For the text-containing cell, return its midpoint in (X, Y) coordinate format. 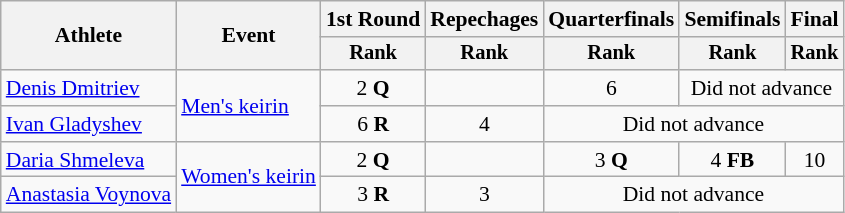
Denis Dmitriev (88, 88)
Daria Shmeleva (88, 160)
1st Round (373, 19)
Semifinals (732, 19)
Event (248, 36)
Athlete (88, 36)
6 R (373, 124)
Repechages (484, 19)
3 Q (611, 160)
4 FB (732, 160)
6 (611, 88)
4 (484, 124)
Final (814, 19)
3 (484, 195)
3 R (373, 195)
10 (814, 160)
Anastasia Voynova (88, 195)
Ivan Gladyshev (88, 124)
Women's keirin (248, 178)
Quarterfinals (611, 19)
Men's keirin (248, 106)
